Capture the cell that displays the provided text and extract its (x, y) central coordinate. 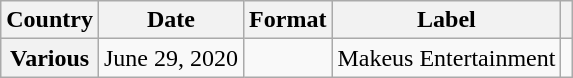
June 29, 2020 (170, 58)
Format (288, 20)
Makeus Entertainment (446, 58)
Country (50, 20)
Label (446, 20)
Date (170, 20)
Various (50, 58)
